Return [x, y] of the center of cell containing provided text 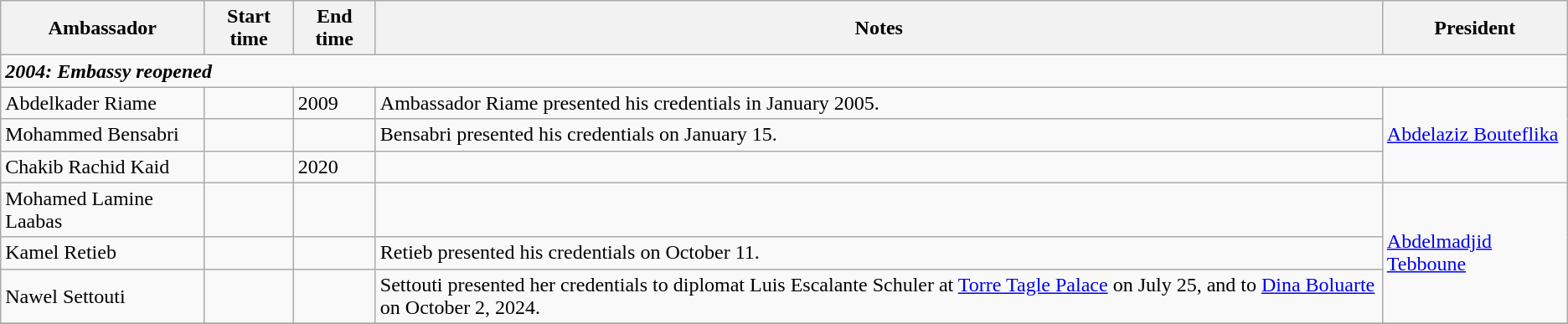
Settouti presented her credentials to diplomat Luis Escalante Schuler at Torre Tagle Palace on July 25, and to Dina Boluarte on October 2, 2024. [879, 296]
Abdelkader Riame [102, 103]
Notes [879, 28]
Abdelaziz Bouteflika [1474, 135]
Bensabri presented his credentials on January 15. [879, 135]
Mohamed Lamine Laabas [102, 209]
Retieb presented his credentials on October 11. [879, 253]
Nawel Settouti [102, 296]
Ambassador Riame presented his credentials in January 2005. [879, 103]
2020 [334, 167]
2009 [334, 103]
Chakib Rachid Kaid [102, 167]
President [1474, 28]
End time [334, 28]
Abdelmadjid Tebboune [1474, 253]
Kamel Retieb [102, 253]
2004: Embassy reopened [784, 71]
Start time [249, 28]
Mohammed Bensabri [102, 135]
Ambassador [102, 28]
